Capture the cell that displays the provided text and extract its (X, Y) central coordinate. 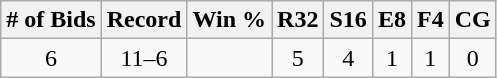
11–6 (144, 58)
5 (298, 58)
Record (144, 20)
6 (51, 58)
4 (348, 58)
0 (472, 58)
# of Bids (51, 20)
R32 (298, 20)
CG (472, 20)
S16 (348, 20)
E8 (392, 20)
Win % (230, 20)
F4 (430, 20)
